Return (X, Y) of the center of cell containing provided text 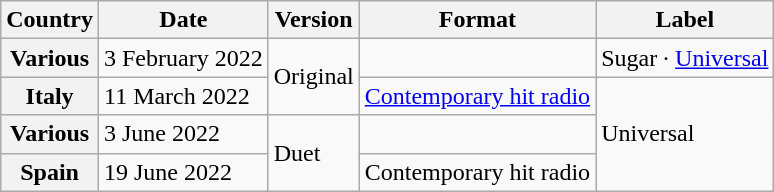
Italy (50, 96)
Country (50, 20)
Universal (685, 134)
Spain (50, 172)
Original (314, 77)
Format (477, 20)
Version (314, 20)
11 March 2022 (183, 96)
3 February 2022 (183, 58)
Duet (314, 153)
19 June 2022 (183, 172)
Date (183, 20)
Label (685, 20)
3 June 2022 (183, 134)
Sugar · Universal (685, 58)
